Pinpoint the cell where the given text exists, returning its [X, Y] midpoint coordinate. 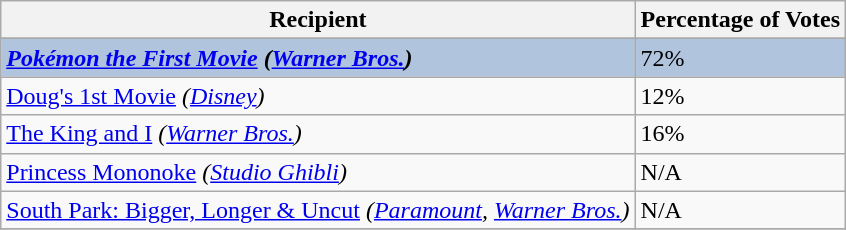
Pokémon the First Movie (Warner Bros.) [318, 58]
The King and I (Warner Bros.) [318, 134]
South Park: Bigger, Longer & Uncut (Paramount, Warner Bros.) [318, 210]
Doug's 1st Movie (Disney) [318, 96]
72% [740, 58]
Recipient [318, 20]
12% [740, 96]
16% [740, 134]
Percentage of Votes [740, 20]
Princess Mononoke (Studio Ghibli) [318, 172]
